Search for the cell housing the specified text and yield its [X, Y] center coordinate. 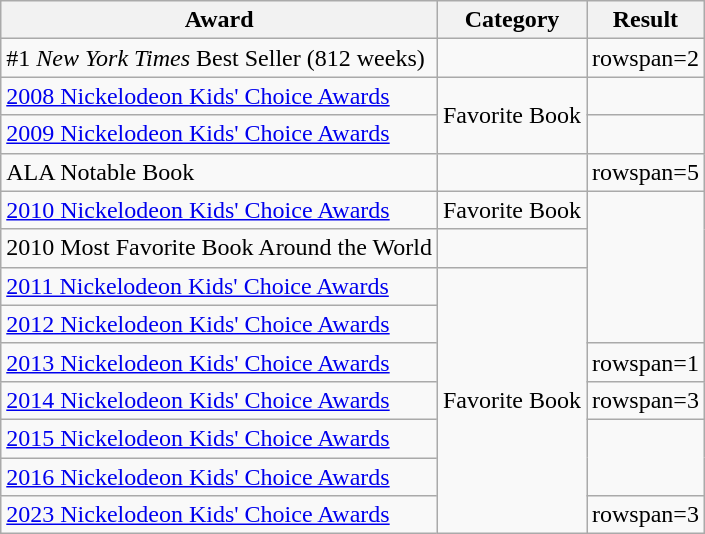
2010 Most Favorite Book Around the World [220, 248]
2009 Nickelodeon Kids' Choice Awards [220, 134]
Category [512, 20]
rowspan=1 [645, 362]
rowspan=2 [645, 58]
rowspan=5 [645, 172]
ALA Notable Book [220, 172]
2023 Nickelodeon Kids' Choice Awards [220, 515]
Result [645, 20]
2013 Nickelodeon Kids' Choice Awards [220, 362]
2010 Nickelodeon Kids' Choice Awards [220, 210]
2016 Nickelodeon Kids' Choice Awards [220, 477]
2012 Nickelodeon Kids' Choice Awards [220, 324]
#1 New York Times Best Seller (812 weeks) [220, 58]
2011 Nickelodeon Kids' Choice Awards [220, 286]
2008 Nickelodeon Kids' Choice Awards [220, 96]
2015 Nickelodeon Kids' Choice Awards [220, 438]
2014 Nickelodeon Kids' Choice Awards [220, 400]
Award [220, 20]
